Return (x, y) of the center of cell containing provided text 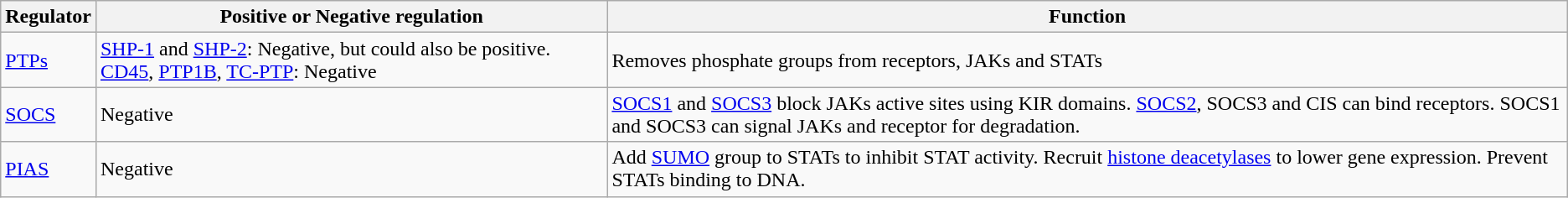
Function (1087, 17)
Removes phosphate groups from receptors, JAKs and STATs (1087, 60)
PIAS (49, 169)
SOCS (49, 114)
SHP-1 and SHP-2: Negative, but could also be positive. CD45, PTP1B, TC-PTP: Negative (351, 60)
Add SUMO group to STATs to inhibit STAT activity. Recruit histone deacetylases to lower gene expression. Prevent STATs binding to DNA. (1087, 169)
PTPs (49, 60)
Positive or Negative regulation (351, 17)
Regulator (49, 17)
